Scan for the cell matching the given text and deliver its [X, Y] coordinate at center. 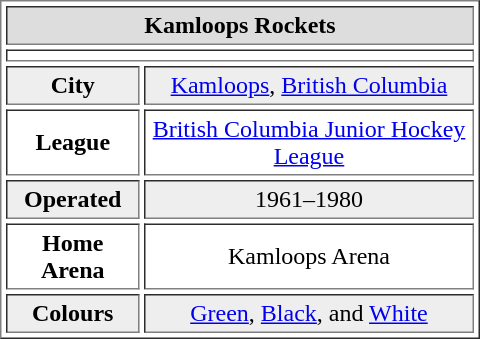
Colours [72, 314]
Kamloops, British Columbia [309, 86]
Kamloops Arena [309, 257]
Green, Black, and White [309, 314]
League [72, 143]
British Columbia Junior Hockey League [309, 143]
City [72, 86]
Operated [72, 200]
1961–1980 [309, 200]
Home Arena [72, 257]
Kamloops Rockets [240, 26]
